Capture the cell that displays the provided text and extract its [X, Y] central coordinate. 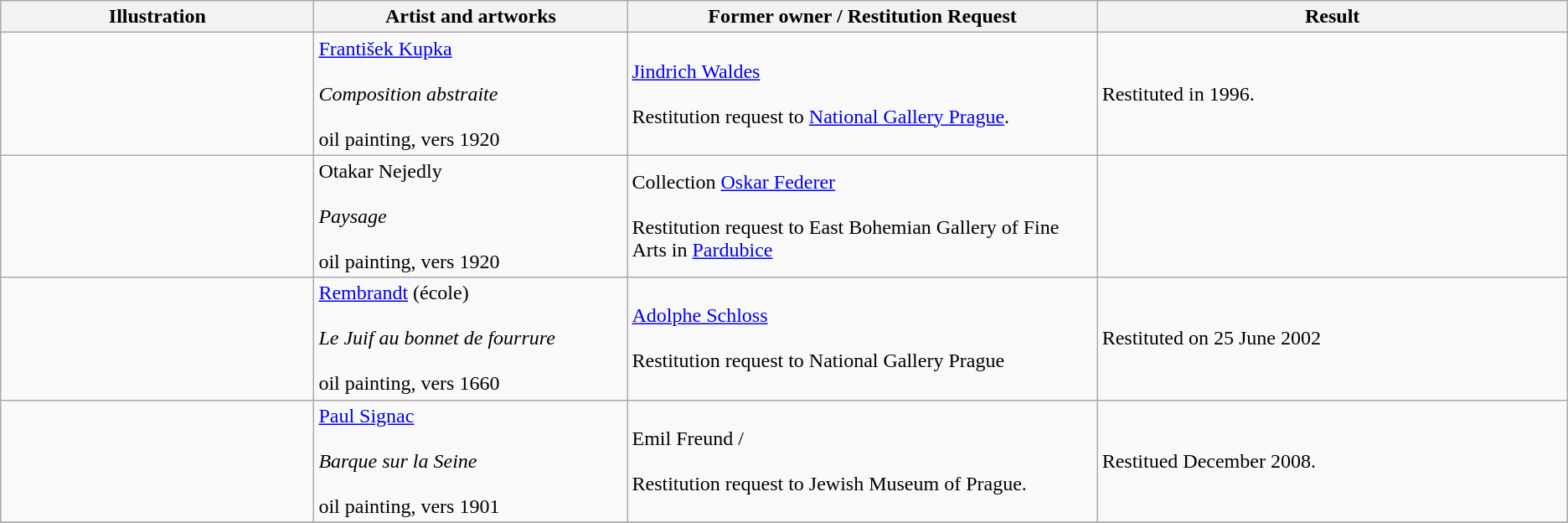
Illustration [157, 17]
Restituted on 25 June 2002 [1332, 339]
Former owner / Restitution Request [863, 17]
Rembrandt (école)Le Juif au bonnet de fourrureoil painting, vers 1660 [471, 339]
Collection Oskar FedererRestitution request to East Bohemian Gallery of Fine Arts in Pardubice [863, 216]
František KupkaComposition abstraiteoil painting, vers 1920 [471, 94]
Restitued December 2008. [1332, 461]
Adolphe SchlossRestitution request to National Gallery Prague [863, 339]
Restituted in 1996. [1332, 94]
Jindrich WaldesRestitution request to National Gallery Prague. [863, 94]
Emil Freund /Restitution request to Jewish Museum of Prague. [863, 461]
Otakar NejedlyPaysageoil painting, vers 1920 [471, 216]
Paul SignacBarque sur la Seineoil painting, vers 1901 [471, 461]
Artist and artworks [471, 17]
Result [1332, 17]
